From the cell containing the given text, extract its center point as (x, y) coordinate. 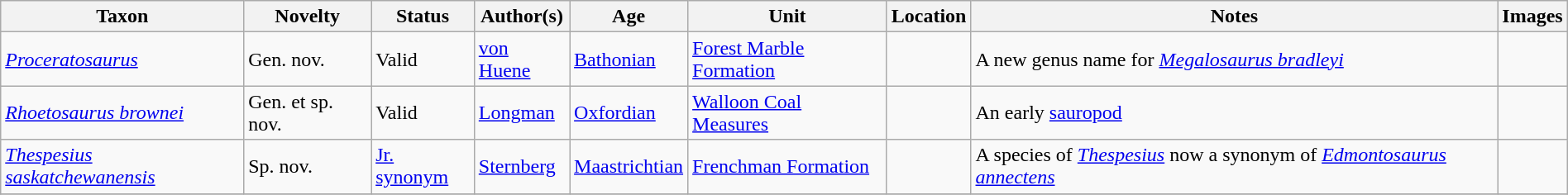
Notes (1234, 17)
A species of Thespesius now a synonym of Edmontosaurus annectens (1234, 167)
Oxfordian (629, 112)
Gen. et sp. nov. (308, 112)
Frenchman Formation (787, 167)
Proceratosaurus (122, 59)
Sternberg (521, 167)
Status (423, 17)
Maastrichtian (629, 167)
Forest Marble Formation (787, 59)
Author(s) (521, 17)
Jr. synonym (423, 167)
Walloon Coal Measures (787, 112)
Location (929, 17)
Taxon (122, 17)
Longman (521, 112)
Thespesius saskatchewanensis (122, 167)
Bathonian (629, 59)
An early sauropod (1234, 112)
A new genus name for Megalosaurus bradleyi (1234, 59)
Novelty (308, 17)
Gen. nov. (308, 59)
Rhoetosaurus brownei (122, 112)
Age (629, 17)
Images (1532, 17)
Sp. nov. (308, 167)
von Huene (521, 59)
Unit (787, 17)
